Provide the [x, y] coordinate of the cell's center where the given text is located.  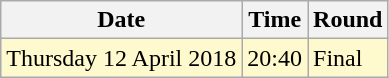
Final [348, 58]
20:40 [275, 58]
Date [122, 20]
Thursday 12 April 2018 [122, 58]
Time [275, 20]
Round [348, 20]
